Return the (x, y) coordinate for the center point of the cell that contains the specified text.  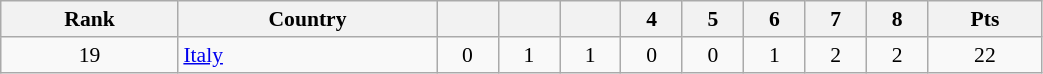
5 (712, 19)
6 (774, 19)
Pts (985, 19)
Italy (307, 55)
7 (836, 19)
19 (90, 55)
Country (307, 19)
22 (985, 55)
4 (652, 19)
Rank (90, 19)
8 (896, 19)
